Find where the given text appears and provide that cell's center as (X, Y) coordinate. 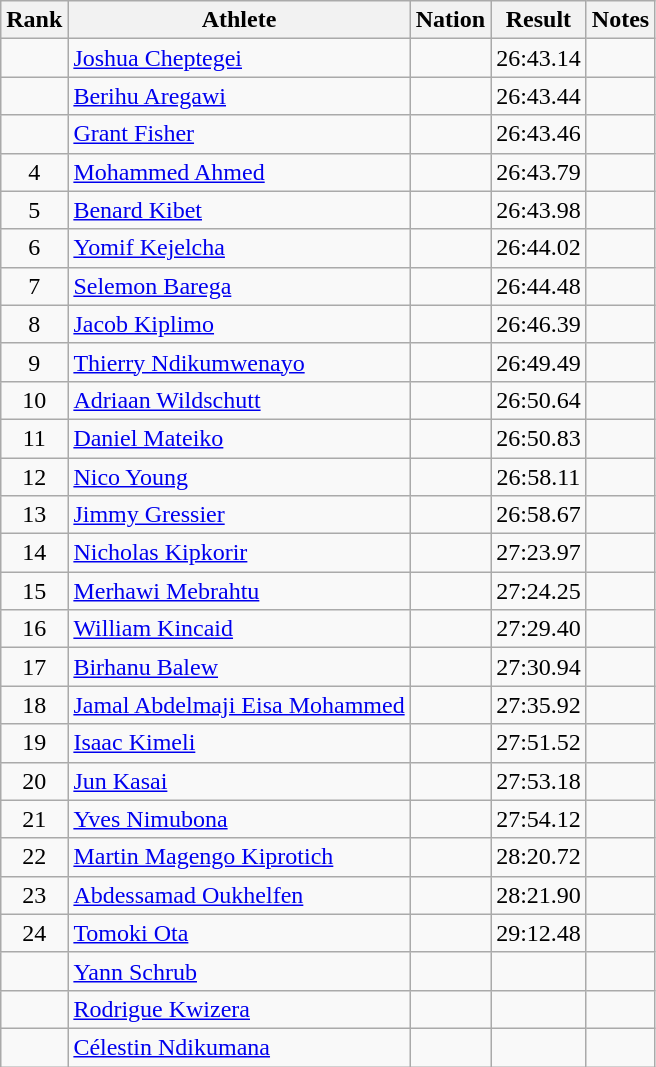
Athlete (239, 20)
23 (34, 895)
Grant Fisher (239, 134)
26:43.79 (539, 172)
26:49.49 (539, 362)
Martin Magengo Kiprotich (239, 857)
Mohammed Ahmed (239, 172)
Jacob Kiplimo (239, 324)
Adriaan Wildschutt (239, 400)
Yves Nimubona (239, 819)
21 (34, 819)
18 (34, 705)
27:30.94 (539, 667)
26:43.46 (539, 134)
26:58.67 (539, 515)
Rank (34, 20)
Jimmy Gressier (239, 515)
4 (34, 172)
10 (34, 400)
22 (34, 857)
Selemon Barega (239, 286)
Nicholas Kipkorir (239, 553)
Daniel Mateiko (239, 438)
Jun Kasai (239, 781)
Nation (450, 20)
Berihu Aregawi (239, 96)
Rodrigue Kwizera (239, 1009)
Benard Kibet (239, 210)
19 (34, 743)
17 (34, 667)
Birhanu Balew (239, 667)
6 (34, 248)
Jamal Abdelmaji Eisa Mohammed (239, 705)
8 (34, 324)
11 (34, 438)
28:21.90 (539, 895)
29:12.48 (539, 933)
27:23.97 (539, 553)
27:53.18 (539, 781)
9 (34, 362)
28:20.72 (539, 857)
5 (34, 210)
27:35.92 (539, 705)
Yomif Kejelcha (239, 248)
26:43.44 (539, 96)
Result (539, 20)
26:43.98 (539, 210)
24 (34, 933)
Abdessamad Oukhelfen (239, 895)
27:54.12 (539, 819)
20 (34, 781)
Notes (620, 20)
Joshua Cheptegei (239, 58)
Célestin Ndikumana (239, 1047)
27:24.25 (539, 591)
Nico Young (239, 477)
26:44.02 (539, 248)
15 (34, 591)
27:51.52 (539, 743)
26:58.11 (539, 477)
16 (34, 629)
7 (34, 286)
Isaac Kimeli (239, 743)
27:29.40 (539, 629)
26:50.83 (539, 438)
William Kincaid (239, 629)
26:44.48 (539, 286)
Yann Schrub (239, 971)
Merhawi Mebrahtu (239, 591)
14 (34, 553)
Tomoki Ota (239, 933)
26:43.14 (539, 58)
26:50.64 (539, 400)
13 (34, 515)
26:46.39 (539, 324)
12 (34, 477)
Thierry Ndikumwenayo (239, 362)
